Provide the [x, y] coordinate of the cell's center where the given text is located.  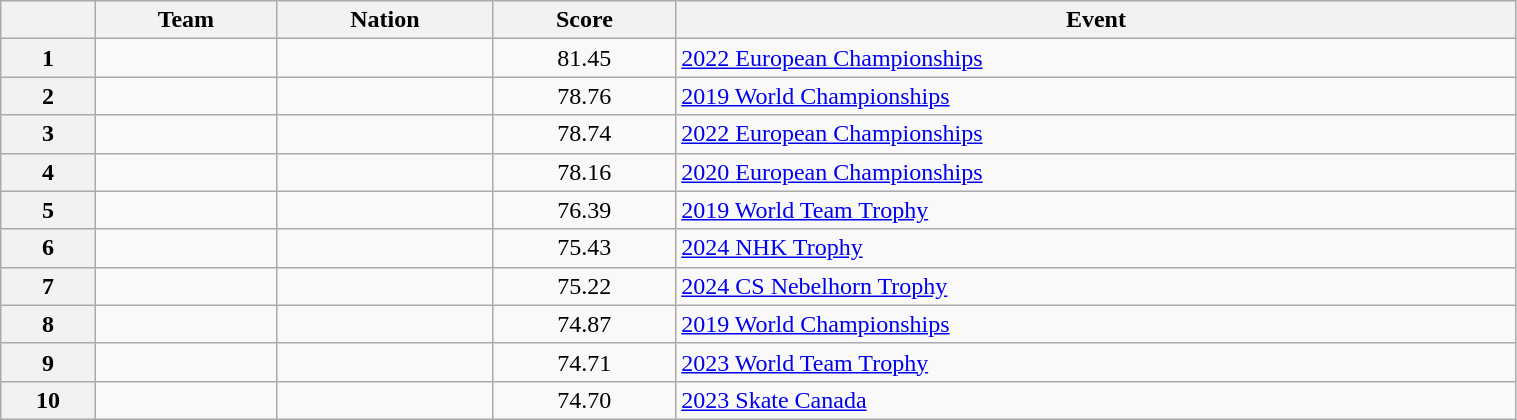
Event [1096, 20]
2023 Skate Canada [1096, 400]
10 [48, 400]
4 [48, 172]
7 [48, 286]
8 [48, 324]
9 [48, 362]
74.87 [584, 324]
6 [48, 248]
Score [584, 20]
Team [186, 20]
78.76 [584, 96]
2024 CS Nebelhorn Trophy [1096, 286]
2024 NHK Trophy [1096, 248]
75.43 [584, 248]
74.71 [584, 362]
2 [48, 96]
2023 World Team Trophy [1096, 362]
78.74 [584, 134]
1 [48, 58]
76.39 [584, 210]
5 [48, 210]
Nation [385, 20]
2020 European Championships [1096, 172]
3 [48, 134]
78.16 [584, 172]
75.22 [584, 286]
74.70 [584, 400]
2019 World Team Trophy [1096, 210]
81.45 [584, 58]
